Provide the [X, Y] coordinate of the cell's center where the given text is located.  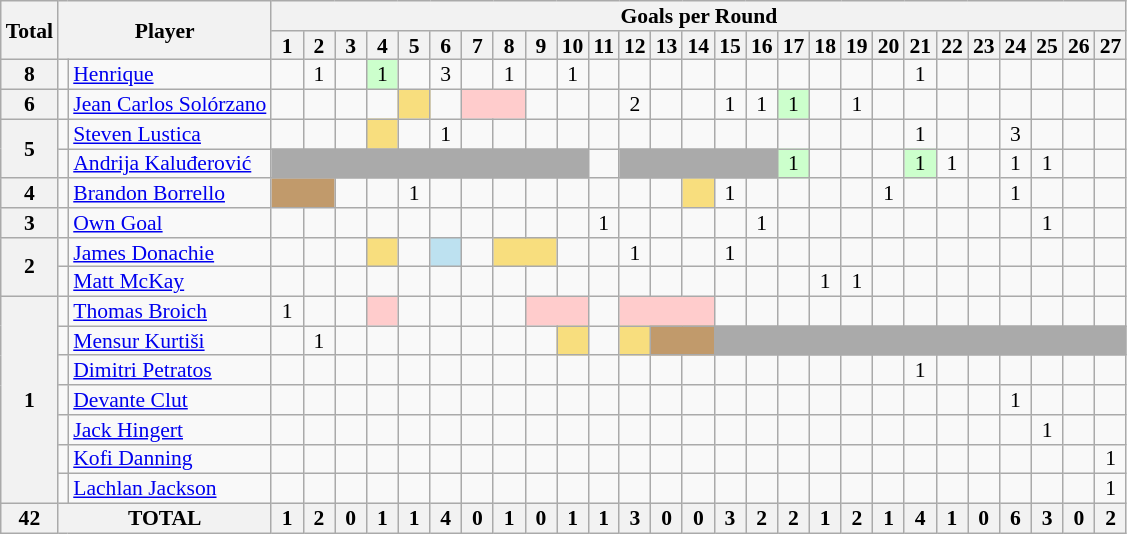
12 [635, 46]
23 [984, 46]
Lachlan Jackson [170, 489]
Jack Hingert [170, 430]
19 [857, 46]
26 [1079, 46]
Steven Lustica [170, 134]
25 [1047, 46]
Andrija Kaluđerović [170, 164]
10 [573, 46]
Jean Carlos Solórzano [170, 105]
Dimitri Petratos [170, 371]
15 [730, 46]
22 [952, 46]
Mensur Kurtiši [170, 341]
21 [920, 46]
Player [164, 30]
16 [762, 46]
Goals per Round [698, 16]
13 [667, 46]
14 [698, 46]
TOTAL [164, 519]
Devante Clut [170, 400]
James Donachie [170, 253]
24 [1016, 46]
Own Goal [170, 223]
27 [1111, 46]
17 [794, 46]
Kofi Danning [170, 459]
20 [889, 46]
18 [825, 46]
9 [541, 46]
Matt McKay [170, 282]
Total [30, 30]
Brandon Borrello [170, 193]
7 [478, 46]
42 [30, 519]
Thomas Broich [170, 312]
Henrique [170, 75]
11 [604, 46]
